Extract the [x, y] coordinate from the center of the cell holding the provided text.  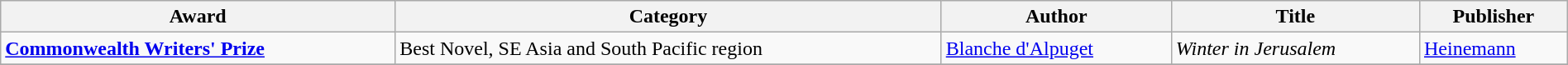
Best Novel, SE Asia and South Pacific region [668, 48]
Commonwealth Writers' Prize [198, 48]
Publisher [1494, 17]
Heinemann [1494, 48]
Title [1295, 17]
Blanche d'Alpuget [1056, 48]
Award [198, 17]
Winter in Jerusalem [1295, 48]
Author [1056, 17]
Category [668, 17]
